Provide the [X, Y] coordinate of the cell's center where the given text is located.  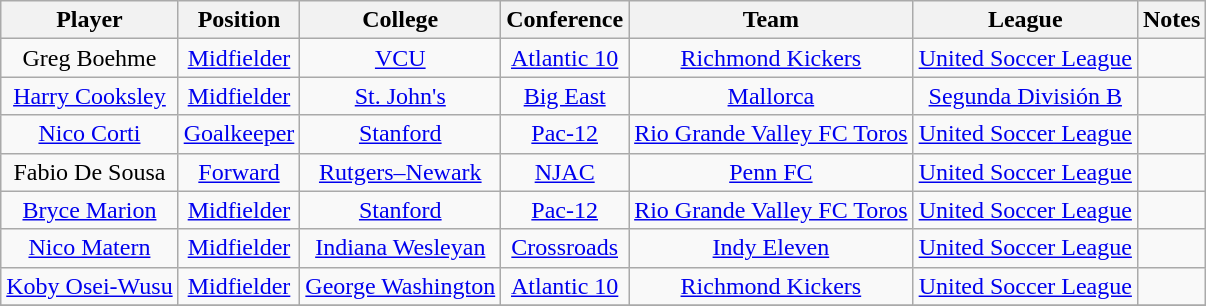
Nico Corti [90, 134]
Player [90, 20]
Indy Eleven [771, 248]
Nico Matern [90, 248]
Greg Boehme [90, 58]
NJAC [565, 172]
Conference [565, 20]
Crossroads [565, 248]
VCU [400, 58]
Indiana Wesleyan [400, 248]
Notes [1171, 20]
Bryce Marion [90, 210]
Segunda División B [1025, 96]
Koby Osei-Wusu [90, 286]
St. John's [400, 96]
Harry Cooksley [90, 96]
Position [239, 20]
College [400, 20]
Rutgers–Newark [400, 172]
Fabio De Sousa [90, 172]
Mallorca [771, 96]
Team [771, 20]
Goalkeeper [239, 134]
George Washington [400, 286]
Forward [239, 172]
League [1025, 20]
Penn FC [771, 172]
Big East [565, 96]
